Determine the (X, Y) coordinate at the center of the cell enclosing the given text.  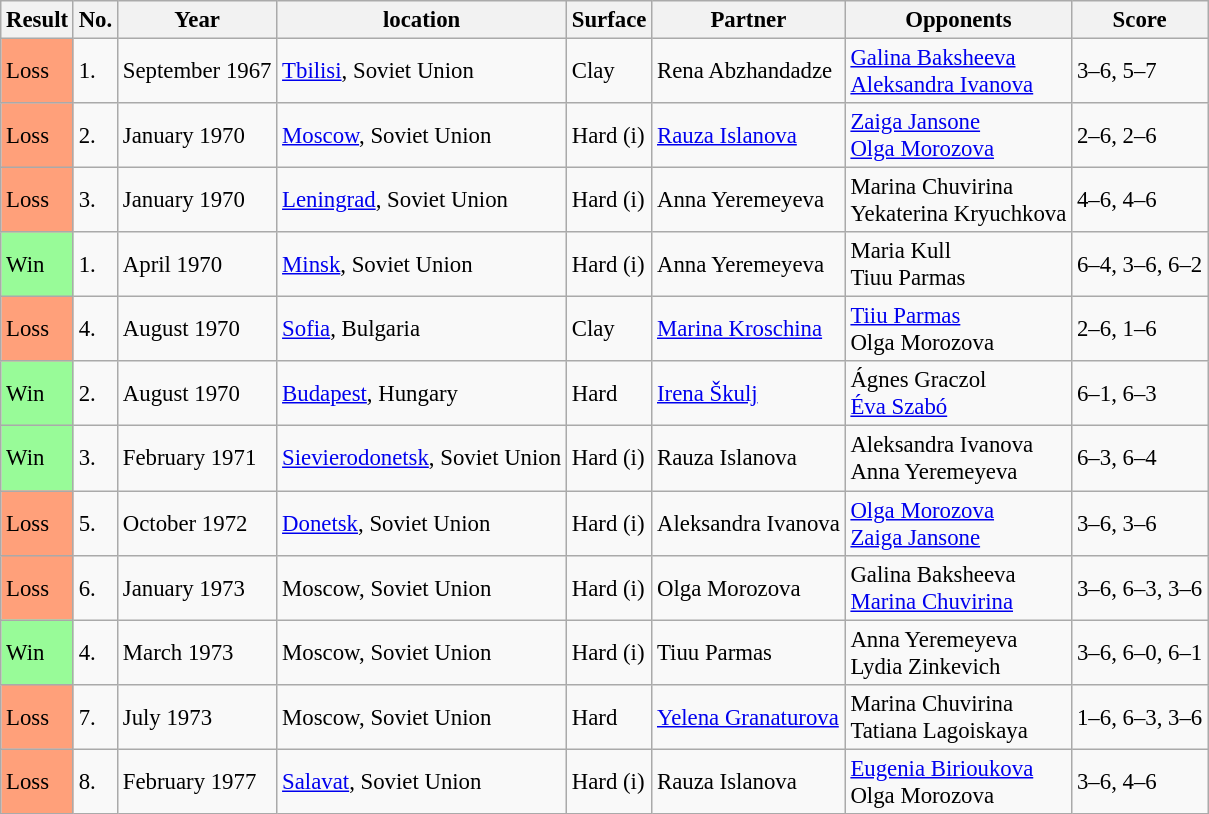
April 1970 (196, 264)
Minsk, Soviet Union (422, 264)
February 1977 (196, 782)
7. (95, 716)
Marina Chuvirina Tatiana Lagoiskaya (958, 716)
Eugenia Birioukova Olga Morozova (958, 782)
6–4, 3–6, 6–2 (1140, 264)
3–6, 3–6 (1140, 524)
Partner (748, 20)
3–6, 6–0, 6–1 (1140, 652)
Olga Morozova Zaiga Jansone (958, 524)
Ágnes Graczol Éva Szabó (958, 394)
Marina Chuvirina Yekaterina Kryuchkova (958, 200)
Zaiga Jansone Olga Morozova (958, 136)
September 1967 (196, 72)
Yelena Granaturova (748, 716)
8. (95, 782)
6–1, 6–3 (1140, 394)
Marina Kroschina (748, 330)
Galina Baksheeva Aleksandra Ivanova (958, 72)
Tbilisi, Soviet Union (422, 72)
Sievierodonetsk, Soviet Union (422, 458)
Olga Morozova (748, 588)
Donetsk, Soviet Union (422, 524)
Irena Škulj (748, 394)
Surface (608, 20)
Tiuu Parmas (748, 652)
3–6, 4–6 (1140, 782)
Galina Baksheeva Marina Chuvirina (958, 588)
Year (196, 20)
Result (38, 20)
Maria Kull Tiuu Parmas (958, 264)
Salavat, Soviet Union (422, 782)
Budapest, Hungary (422, 394)
February 1971 (196, 458)
Score (1140, 20)
5. (95, 524)
October 1972 (196, 524)
4–6, 4–6 (1140, 200)
2–6, 2–6 (1140, 136)
No. (95, 20)
6. (95, 588)
Sofia, Bulgaria (422, 330)
July 1973 (196, 716)
Tiiu Parmas Olga Morozova (958, 330)
Opponents (958, 20)
3–6, 6–3, 3–6 (1140, 588)
Anna Yeremeyeva Lydia Zinkevich (958, 652)
3–6, 5–7 (1140, 72)
Rena Abzhandadze (748, 72)
January 1973 (196, 588)
Leningrad, Soviet Union (422, 200)
6–3, 6–4 (1140, 458)
location (422, 20)
Aleksandra Ivanova (748, 524)
March 1973 (196, 652)
1–6, 6–3, 3–6 (1140, 716)
Aleksandra Ivanova Anna Yeremeyeva (958, 458)
2–6, 1–6 (1140, 330)
